Locate the cell with the specified text and output its [X, Y] center coordinate. 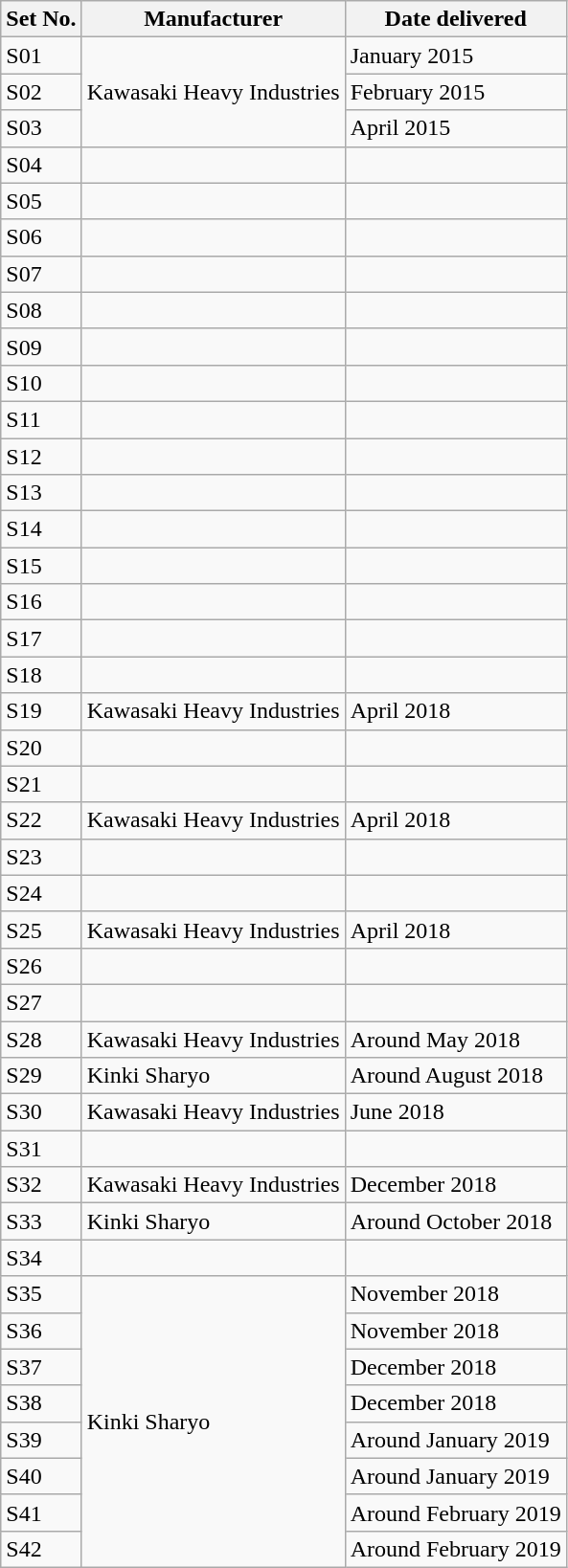
S26 [41, 966]
S33 [41, 1221]
S15 [41, 566]
S31 [41, 1149]
Around October 2018 [456, 1221]
April 2015 [456, 128]
S11 [41, 419]
S34 [41, 1258]
Set No. [41, 19]
Date delivered [456, 19]
January 2015 [456, 56]
Manufacturer [213, 19]
S13 [41, 493]
S22 [41, 820]
S25 [41, 930]
S39 [41, 1440]
February 2015 [456, 92]
S02 [41, 92]
S01 [41, 56]
S20 [41, 748]
S03 [41, 128]
S17 [41, 638]
S37 [41, 1367]
S19 [41, 711]
S40 [41, 1476]
S23 [41, 857]
S08 [41, 310]
S05 [41, 201]
S41 [41, 1512]
S32 [41, 1185]
S16 [41, 602]
S09 [41, 347]
S12 [41, 457]
S42 [41, 1549]
S29 [41, 1076]
Around May 2018 [456, 1039]
S28 [41, 1039]
S36 [41, 1331]
S18 [41, 675]
S10 [41, 383]
S06 [41, 237]
Around August 2018 [456, 1076]
S21 [41, 784]
S14 [41, 529]
S27 [41, 1002]
June 2018 [456, 1112]
S35 [41, 1294]
S07 [41, 274]
S38 [41, 1403]
S04 [41, 165]
S24 [41, 893]
S30 [41, 1112]
